Return [x, y] of the center of cell containing provided text 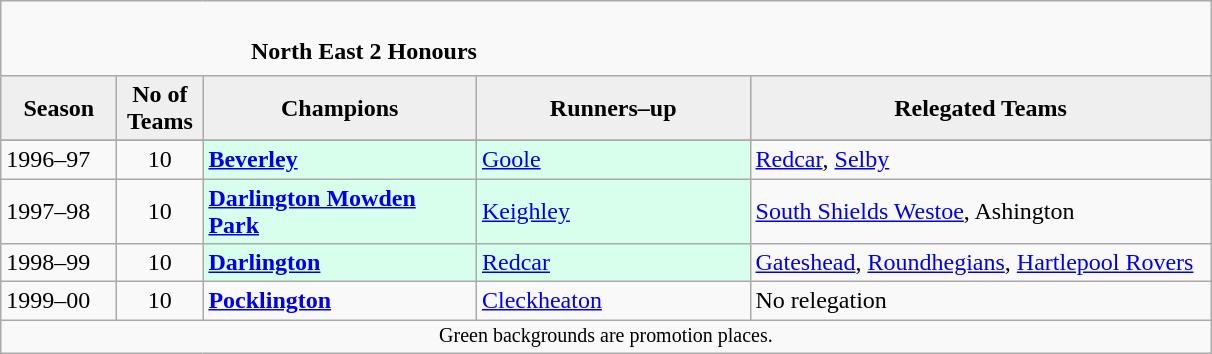
Season [59, 108]
South Shields Westoe, Ashington [980, 210]
Darlington [340, 263]
Green backgrounds are promotion places. [606, 336]
Runners–up [613, 108]
1998–99 [59, 263]
Darlington Mowden Park [340, 210]
Relegated Teams [980, 108]
1996–97 [59, 159]
1999–00 [59, 301]
1997–98 [59, 210]
No relegation [980, 301]
Champions [340, 108]
Keighley [613, 210]
Goole [613, 159]
Pocklington [340, 301]
Beverley [340, 159]
Gateshead, Roundhegians, Hartlepool Rovers [980, 263]
Redcar [613, 263]
No of Teams [160, 108]
Redcar, Selby [980, 159]
Cleckheaton [613, 301]
